For the text-containing cell, return its midpoint in (x, y) coordinate format. 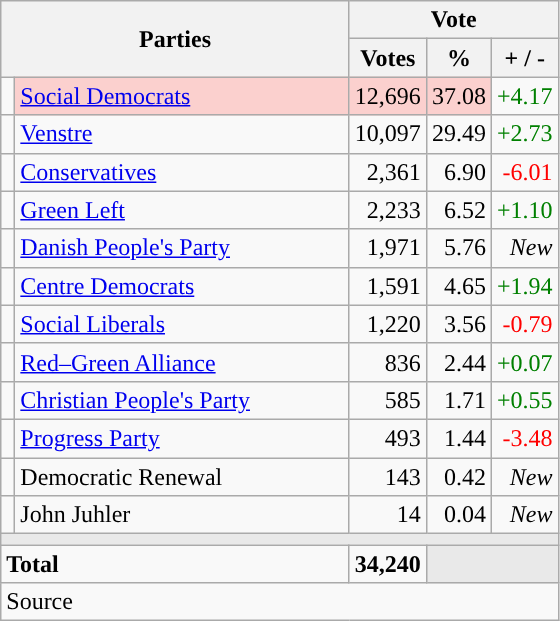
2.44 (458, 362)
14 (388, 515)
-6.01 (524, 172)
Red–Green Alliance (182, 362)
Social Democrats (182, 96)
37.08 (458, 96)
Parties (176, 39)
John Juhler (182, 515)
+ / - (524, 58)
6.52 (458, 210)
+0.55 (524, 400)
836 (388, 362)
143 (388, 477)
Centre Democrats (182, 286)
-0.79 (524, 324)
+0.07 (524, 362)
0.42 (458, 477)
Conservatives (182, 172)
Social Liberals (182, 324)
1,220 (388, 324)
Source (280, 602)
Vote (454, 20)
2,361 (388, 172)
+1.10 (524, 210)
Green Left (182, 210)
+2.73 (524, 134)
% (458, 58)
5.76 (458, 248)
Venstre (182, 134)
Votes (388, 58)
6.90 (458, 172)
585 (388, 400)
-3.48 (524, 438)
34,240 (388, 564)
Progress Party (182, 438)
10,097 (388, 134)
Total (176, 564)
1,971 (388, 248)
29.49 (458, 134)
12,696 (388, 96)
493 (388, 438)
+1.94 (524, 286)
2,233 (388, 210)
Christian People's Party (182, 400)
Democratic Renewal (182, 477)
0.04 (458, 515)
+4.17 (524, 96)
4.65 (458, 286)
1.44 (458, 438)
Danish People's Party (182, 248)
1.71 (458, 400)
3.56 (458, 324)
1,591 (388, 286)
